Return [x, y] of the center of cell containing provided text 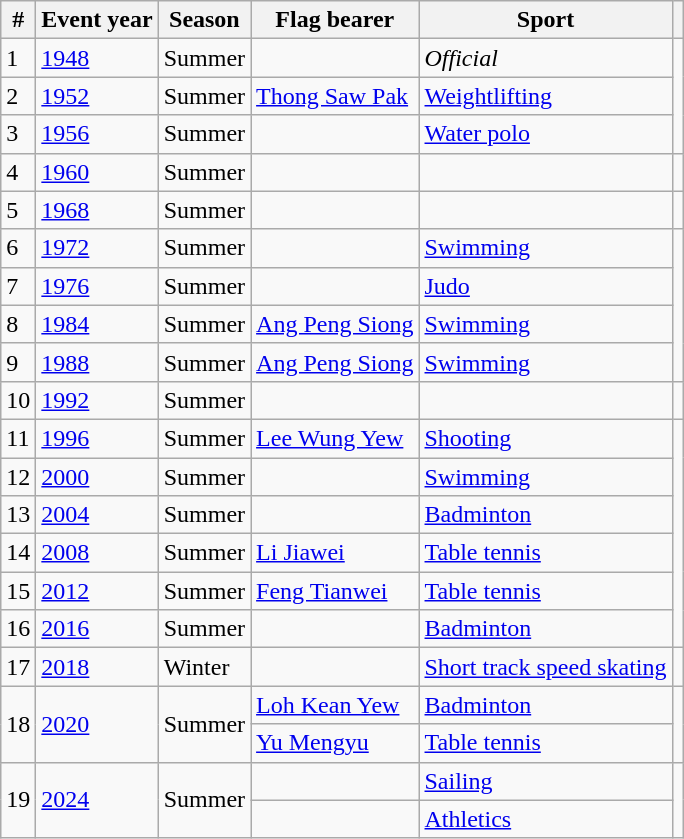
2016 [97, 629]
Sport [546, 20]
7 [18, 286]
Event year [97, 20]
18 [18, 724]
9 [18, 362]
Season [204, 20]
15 [18, 591]
1984 [97, 324]
3 [18, 134]
16 [18, 629]
2004 [97, 515]
Flag bearer [335, 20]
4 [18, 172]
Thong Saw Pak [335, 96]
1952 [97, 96]
Weightlifting [546, 96]
Lee Wung Yew [335, 438]
Li Jiawei [335, 553]
2012 [97, 591]
2 [18, 96]
17 [18, 667]
1 [18, 58]
# [18, 20]
1996 [97, 438]
11 [18, 438]
1948 [97, 58]
2008 [97, 553]
Shooting [546, 438]
10 [18, 400]
1968 [97, 210]
2020 [97, 724]
19 [18, 800]
14 [18, 553]
Loh Kean Yew [335, 705]
Winter [204, 667]
12 [18, 477]
5 [18, 210]
Sailing [546, 781]
1956 [97, 134]
1972 [97, 248]
6 [18, 248]
1960 [97, 172]
Feng Tianwei [335, 591]
Judo [546, 286]
1988 [97, 362]
8 [18, 324]
Athletics [546, 819]
Water polo [546, 134]
Short track speed skating [546, 667]
13 [18, 515]
Official [546, 58]
1992 [97, 400]
2018 [97, 667]
2024 [97, 800]
Yu Mengyu [335, 743]
1976 [97, 286]
2000 [97, 477]
